Locate the cell with the specified text and output its (X, Y) center coordinate. 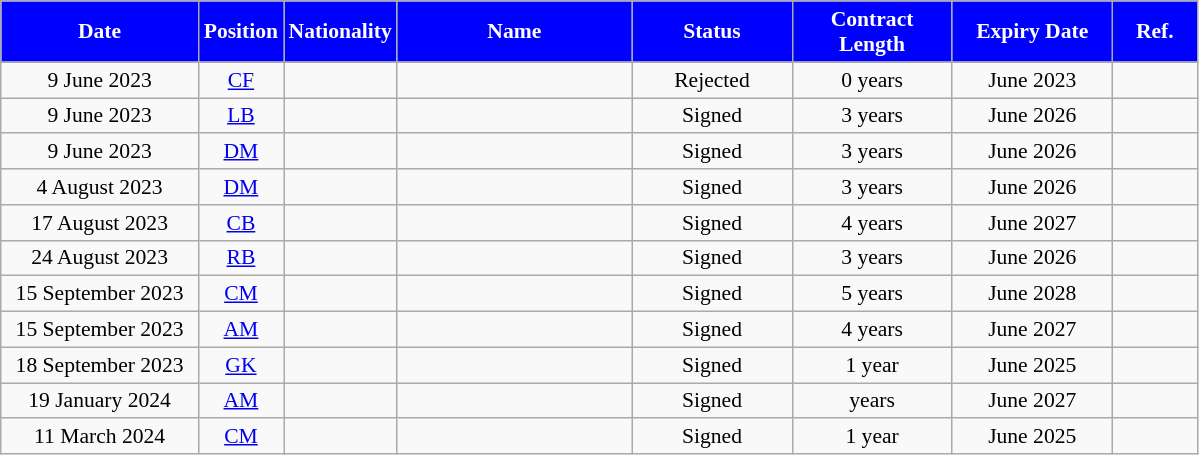
4 August 2023 (100, 187)
years (872, 401)
RB (240, 258)
CF (240, 80)
Rejected (712, 80)
11 March 2024 (100, 437)
17 August 2023 (100, 223)
June 2023 (1032, 80)
Status (712, 32)
Name (514, 32)
June 2028 (1032, 294)
Position (240, 32)
Ref. (1154, 32)
Contract Length (872, 32)
Nationality (340, 32)
24 August 2023 (100, 258)
GK (240, 365)
Expiry Date (1032, 32)
18 September 2023 (100, 365)
0 years (872, 80)
LB (240, 116)
CB (240, 223)
5 years (872, 294)
Date (100, 32)
19 January 2024 (100, 401)
